Return the [X, Y] coordinate for the center point of the cell that contains the specified text.  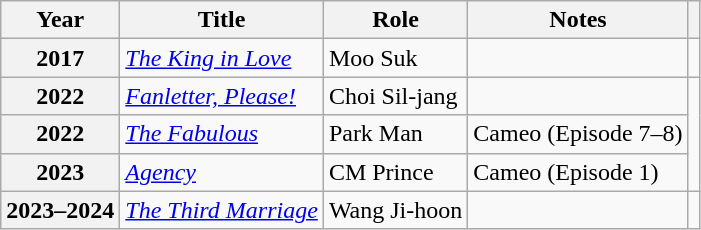
CM Prince [395, 172]
The Fabulous [222, 134]
Cameo (Episode 1) [578, 172]
Park Man [395, 134]
2017 [60, 58]
Choi Sil-jang [395, 96]
Role [395, 20]
Cameo (Episode 7–8) [578, 134]
2023–2024 [60, 210]
Agency [222, 172]
Fanletter, Please! [222, 96]
Title [222, 20]
Notes [578, 20]
Moo Suk [395, 58]
Wang Ji-hoon [395, 210]
The King in Love [222, 58]
2023 [60, 172]
The Third Marriage [222, 210]
Year [60, 20]
